Scan for the cell matching the given text and deliver its [x, y] coordinate at center. 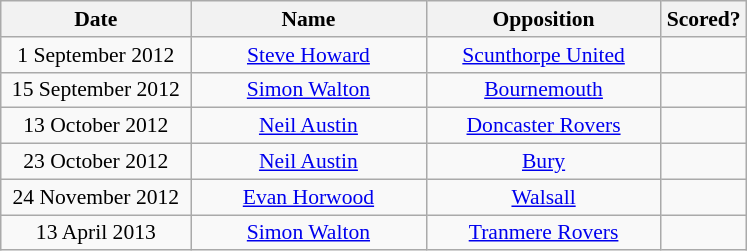
24 November 2012 [96, 197]
Opposition [544, 19]
Name [308, 19]
Date [96, 19]
Tranmere Rovers [544, 233]
15 September 2012 [96, 90]
Evan Horwood [308, 197]
13 April 2013 [96, 233]
Scored? [704, 19]
13 October 2012 [96, 126]
1 September 2012 [96, 55]
Doncaster Rovers [544, 126]
Bournemouth [544, 90]
Scunthorpe United [544, 55]
23 October 2012 [96, 162]
Steve Howard [308, 55]
Walsall [544, 197]
Bury [544, 162]
